Determine the (x, y) coordinate at the center of the cell enclosing the given text.  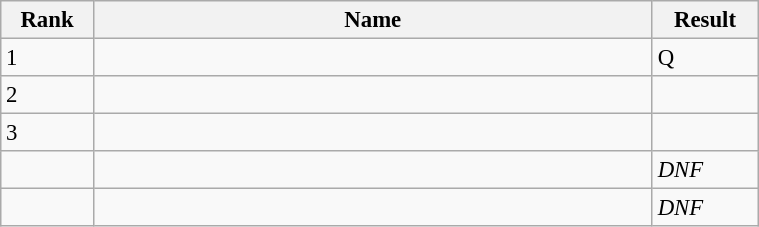
3 (47, 133)
Q (704, 58)
Result (704, 20)
1 (47, 58)
Rank (47, 20)
Name (372, 20)
2 (47, 95)
